Return the [X, Y] coordinate for the center point of the cell that contains the specified text.  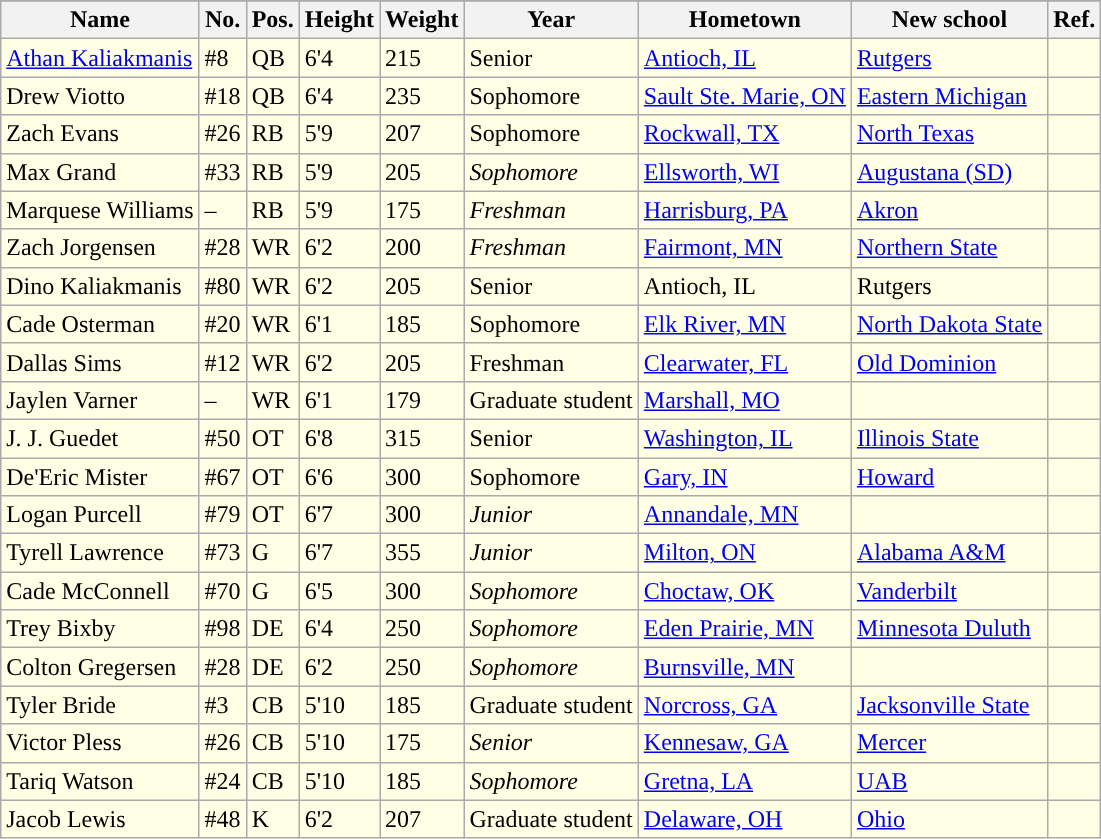
Annandale, MN [744, 515]
Sault Ste. Marie, ON [744, 96]
Hometown [744, 20]
Ohio [949, 819]
Zach Evans [100, 134]
200 [422, 248]
#73 [222, 553]
Dallas Sims [100, 362]
Logan Purcell [100, 515]
6'6 [339, 477]
Milton, ON [744, 553]
Cade Osterman [100, 324]
Alabama A&M [949, 553]
Norcross, GA [744, 705]
J. J. Guedet [100, 438]
Dino Kaliakmanis [100, 286]
North Texas [949, 134]
#48 [222, 819]
#80 [222, 286]
#12 [222, 362]
Washington, IL [744, 438]
355 [422, 553]
#3 [222, 705]
#98 [222, 629]
#67 [222, 477]
Pos. [272, 20]
Jacob Lewis [100, 819]
Mercer [949, 743]
K [272, 819]
Tyrell Lawrence [100, 553]
Cade McConnell [100, 591]
6'5 [339, 591]
Marquese Williams [100, 210]
#50 [222, 438]
Tariq Watson [100, 781]
Gary, IN [744, 477]
Eden Prairie, MN [744, 629]
Weight [422, 20]
179 [422, 400]
Height [339, 20]
Drew Viotto [100, 96]
Old Dominion [949, 362]
Northern State [949, 248]
Marshall, MO [744, 400]
Delaware, OH [744, 819]
#24 [222, 781]
North Dakota State [949, 324]
215 [422, 58]
Harrisburg, PA [744, 210]
Clearwater, FL [744, 362]
New school [949, 20]
Athan Kaliakmanis [100, 58]
Jacksonville State [949, 705]
Howard [949, 477]
Fairmont, MN [744, 248]
Zach Jorgensen [100, 248]
De'Eric Mister [100, 477]
Name [100, 20]
Elk River, MN [744, 324]
No. [222, 20]
#79 [222, 515]
Gretna, LA [744, 781]
Akron [949, 210]
235 [422, 96]
Year [551, 20]
#8 [222, 58]
315 [422, 438]
Choctaw, OK [744, 591]
#33 [222, 172]
Ref. [1074, 20]
#70 [222, 591]
Eastern Michigan [949, 96]
Minnesota Duluth [949, 629]
Augustana (SD) [949, 172]
Colton Gregersen [100, 667]
Rockwall, TX [744, 134]
Tyler Bride [100, 705]
Vanderbilt [949, 591]
Victor Pless [100, 743]
Kennesaw, GA [744, 743]
Ellsworth, WI [744, 172]
Illinois State [949, 438]
#20 [222, 324]
6'8 [339, 438]
Jaylen Varner [100, 400]
UAB [949, 781]
#18 [222, 96]
Max Grand [100, 172]
Burnsville, MN [744, 667]
Trey Bixby [100, 629]
